For the text-containing cell, return its midpoint in [X, Y] coordinate format. 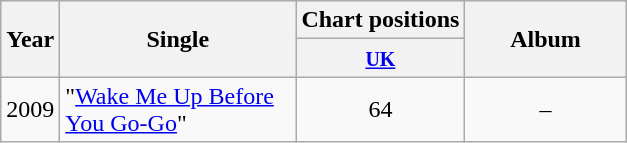
"Wake Me Up Before You Go-Go" [178, 110]
– [546, 110]
UK [380, 58]
2009 [30, 110]
Single [178, 39]
Year [30, 39]
Album [546, 39]
Chart positions [380, 20]
64 [380, 110]
